Find where the given text appears and provide that cell's center as [x, y] coordinate. 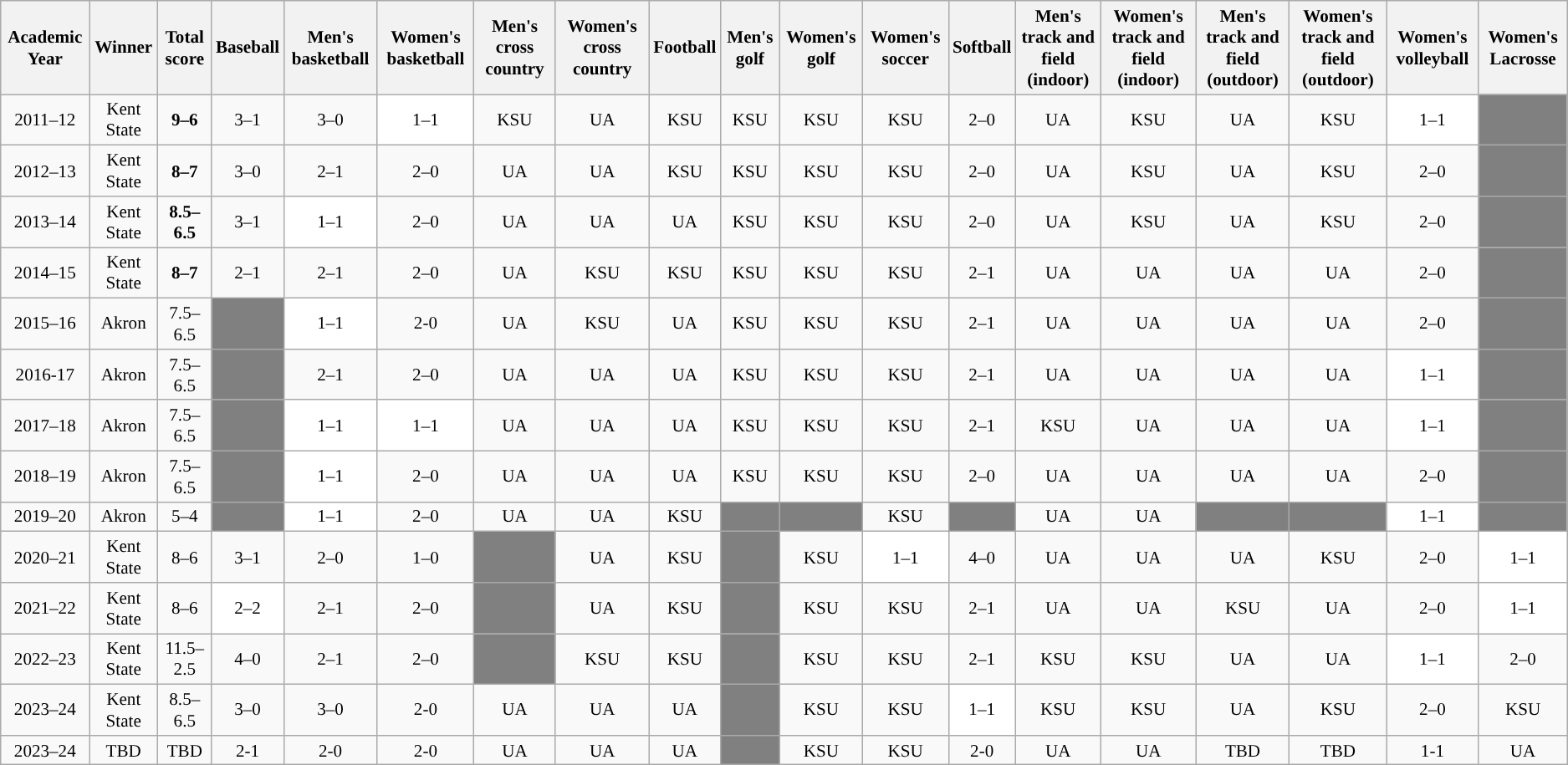
Softball [982, 48]
2012–13 [45, 171]
1-1 [1433, 749]
Men's track and field(indoor) [1058, 48]
Women's basketball [426, 48]
Women's track and field(indoor) [1148, 48]
Men's cross country [515, 48]
9–6 [185, 120]
Men's golf [749, 48]
Men's basketball [330, 48]
Women's cross country [602, 48]
2019–20 [45, 517]
2017–18 [45, 425]
2011–12 [45, 120]
Winner [124, 48]
Academic Year [45, 48]
2-1 [248, 749]
Baseball [248, 48]
Women's volleyball [1433, 48]
Men's track and field(outdoor) [1243, 48]
2–2 [248, 609]
2020–21 [45, 557]
2016-17 [45, 375]
5–4 [185, 517]
2018–19 [45, 477]
2022–23 [45, 659]
2015–16 [45, 324]
2013–14 [45, 222]
1–0 [426, 557]
Women's Lacrosse [1523, 48]
2021–22 [45, 609]
Women's soccer [905, 48]
Women's golf [821, 48]
11.5–2.5 [185, 659]
2014–15 [45, 273]
Total score [185, 48]
Women's track and field(outdoor) [1338, 48]
Football [684, 48]
